Return the [X, Y] coordinate for the center point of the cell that contains the specified text.  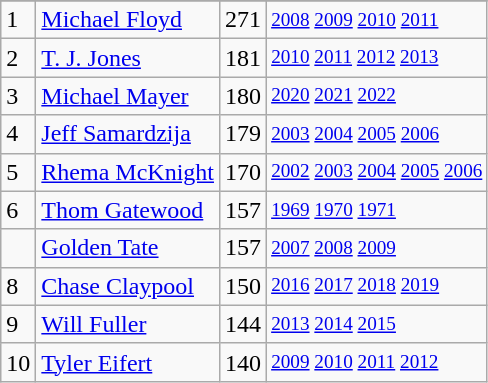
140 [244, 362]
2008 2009 2010 2011 [377, 20]
180 [244, 96]
4 [18, 134]
3 [18, 96]
Golden Tate [128, 248]
5 [18, 172]
Chase Claypool [128, 286]
271 [244, 20]
170 [244, 172]
2009 2010 2011 2012 [377, 362]
Michael Floyd [128, 20]
2007 2008 2009 [377, 248]
2003 2004 2005 2006 [377, 134]
2002 2003 2004 2005 2006 [377, 172]
9 [18, 324]
Will Fuller [128, 324]
Rhema McKnight [128, 172]
2010 2011 2012 2013 [377, 58]
1969 1970 1971 [377, 210]
150 [244, 286]
10 [18, 362]
181 [244, 58]
6 [18, 210]
Tyler Eifert [128, 362]
Jeff Samardzija [128, 134]
Michael Mayer [128, 96]
Thom Gatewood [128, 210]
2 [18, 58]
2020 2021 2022 [377, 96]
179 [244, 134]
2013 2014 2015 [377, 324]
144 [244, 324]
1 [18, 20]
T. J. Jones [128, 58]
8 [18, 286]
2016 2017 2018 2019 [377, 286]
